Identify which cell holds the provided text, then report its [X, Y] central coordinate. 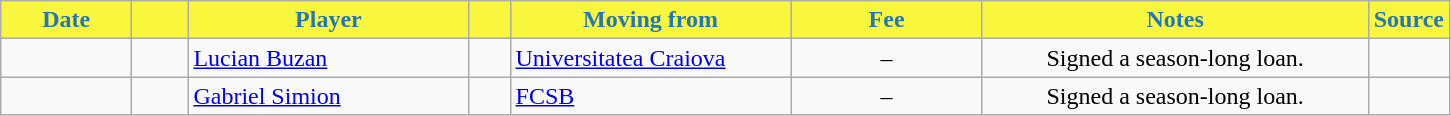
Lucian Buzan [328, 58]
Fee [886, 20]
Player [328, 20]
Date [66, 20]
Moving from [650, 20]
Source [1408, 20]
Gabriel Simion [328, 96]
Universitatea Craiova [650, 58]
Notes [1175, 20]
FCSB [650, 96]
